Provide the (X, Y) coordinate of the cell's center where the given text is located.  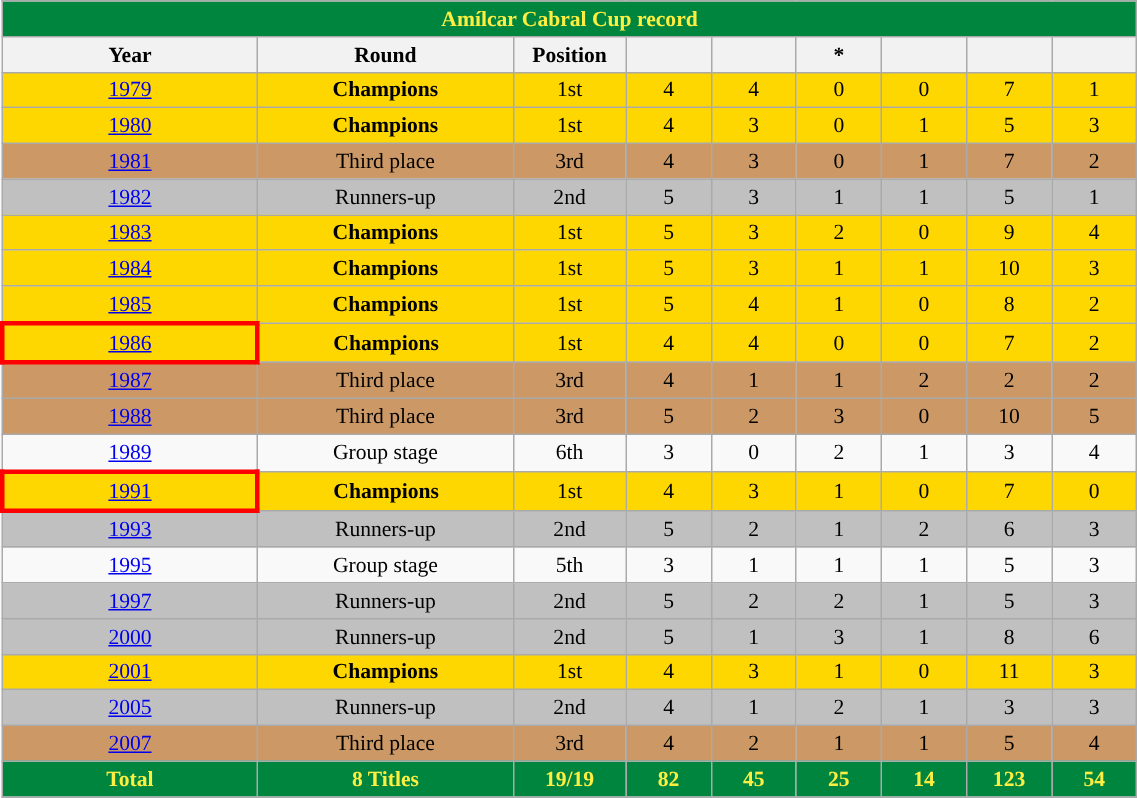
Year (130, 55)
6th (570, 454)
2001 (130, 672)
1980 (130, 126)
14 (924, 779)
82 (668, 779)
1987 (130, 380)
* (838, 55)
5th (570, 566)
54 (1094, 779)
1991 (130, 492)
1979 (130, 90)
1995 (130, 566)
2007 (130, 744)
2005 (130, 708)
19/19 (570, 779)
Position (570, 55)
1984 (130, 269)
1985 (130, 304)
1989 (130, 454)
11 (1008, 672)
1988 (130, 417)
9 (1008, 233)
1997 (130, 601)
1993 (130, 528)
Amílcar Cabral Cup record (570, 19)
1982 (130, 197)
8 Titles (386, 779)
25 (838, 779)
1983 (130, 233)
123 (1008, 779)
Round (386, 55)
2000 (130, 637)
Total (130, 779)
1981 (130, 162)
1986 (130, 342)
45 (754, 779)
